Return the [X, Y] coordinate for the center point of the cell that contains the specified text.  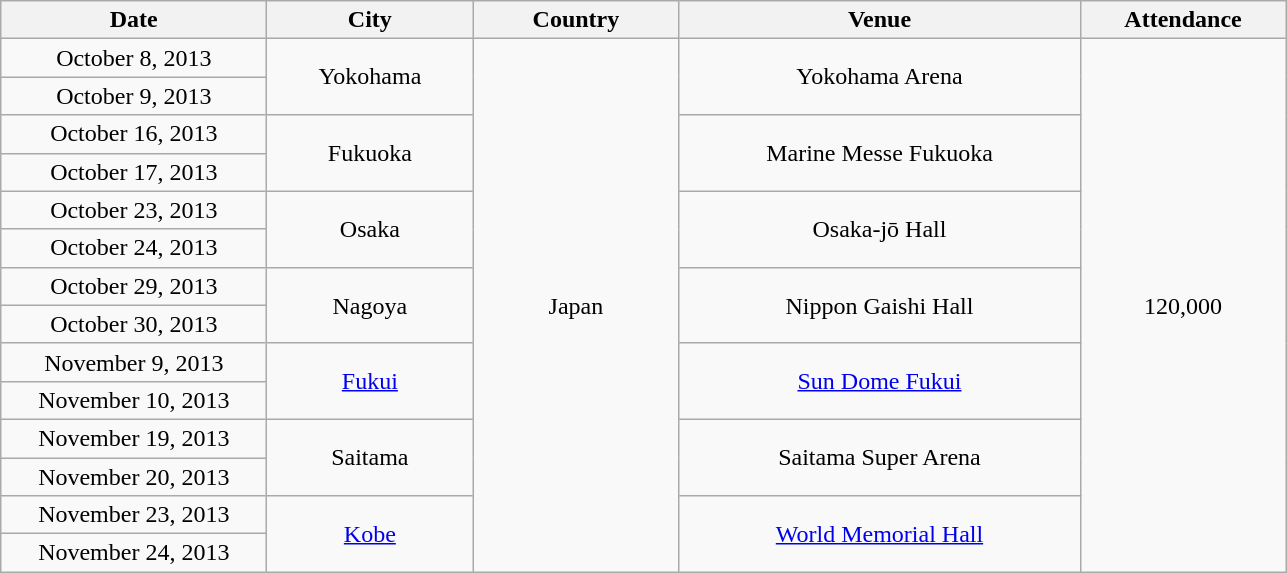
November 9, 2013 [134, 362]
Country [576, 20]
Kobe [370, 534]
City [370, 20]
Osaka-jō Hall [880, 229]
November 24, 2013 [134, 553]
November 23, 2013 [134, 515]
Yokohama Arena [880, 77]
Fukui [370, 381]
October 9, 2013 [134, 96]
October 29, 2013 [134, 286]
October 8, 2013 [134, 58]
Date [134, 20]
November 19, 2013 [134, 438]
October 30, 2013 [134, 324]
Nagoya [370, 305]
Yokohama [370, 77]
World Memorial Hall [880, 534]
Fukuoka [370, 153]
November 20, 2013 [134, 477]
November 10, 2013 [134, 400]
Osaka [370, 229]
October 16, 2013 [134, 134]
October 24, 2013 [134, 248]
October 23, 2013 [134, 210]
120,000 [1183, 306]
Saitama Super Arena [880, 457]
Japan [576, 306]
Nippon Gaishi Hall [880, 305]
Attendance [1183, 20]
Sun Dome Fukui [880, 381]
October 17, 2013 [134, 172]
Saitama [370, 457]
Venue [880, 20]
Marine Messe Fukuoka [880, 153]
